Scan for the cell matching the given text and deliver its [X, Y] coordinate at center. 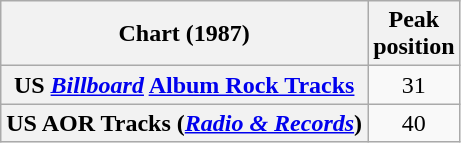
Peakposition [414, 34]
Chart (1987) [184, 34]
31 [414, 85]
US Billboard Album Rock Tracks [184, 85]
40 [414, 123]
US AOR Tracks (Radio & Records) [184, 123]
